Find where the given text appears and provide that cell's center as [x, y] coordinate. 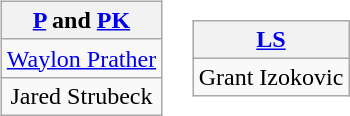
Waylon Prather [81, 58]
Grant Izokovic [271, 77]
Jared Strubeck [81, 96]
P and PK [81, 20]
LS [271, 39]
